Output the [X, Y] coordinate of the center of the cell containing the given text.  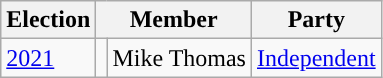
Member [174, 20]
Mike Thomas [180, 58]
Independent [316, 58]
Election [48, 20]
Party [316, 20]
2021 [48, 58]
